Extract the [x, y] coordinate from the center of the cell holding the provided text.  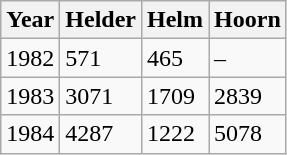
Helder [101, 20]
– [248, 58]
3071 [101, 96]
1709 [176, 96]
Year [30, 20]
4287 [101, 134]
1984 [30, 134]
2839 [248, 96]
Helm [176, 20]
5078 [248, 134]
1982 [30, 58]
571 [101, 58]
1983 [30, 96]
1222 [176, 134]
465 [176, 58]
Hoorn [248, 20]
